Provide the [X, Y] coordinate of the cell's center where the given text is located.  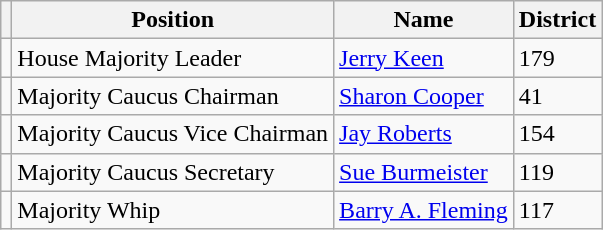
117 [557, 210]
Name [424, 20]
Majority Caucus Secretary [173, 172]
Majority Caucus Vice Chairman [173, 134]
Jerry Keen [424, 58]
Sharon Cooper [424, 96]
House Majority Leader [173, 58]
154 [557, 134]
Majority Whip [173, 210]
District [557, 20]
Sue Burmeister [424, 172]
Jay Roberts [424, 134]
Barry A. Fleming [424, 210]
119 [557, 172]
Position [173, 20]
Majority Caucus Chairman [173, 96]
41 [557, 96]
179 [557, 58]
